Determine the [X, Y] coordinate at the center of the cell enclosing the given text.  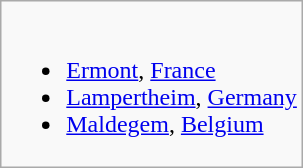
Ermont, France Lampertheim, Germany Maldegem, Belgium [152, 84]
